Capture the cell that displays the provided text and extract its [x, y] central coordinate. 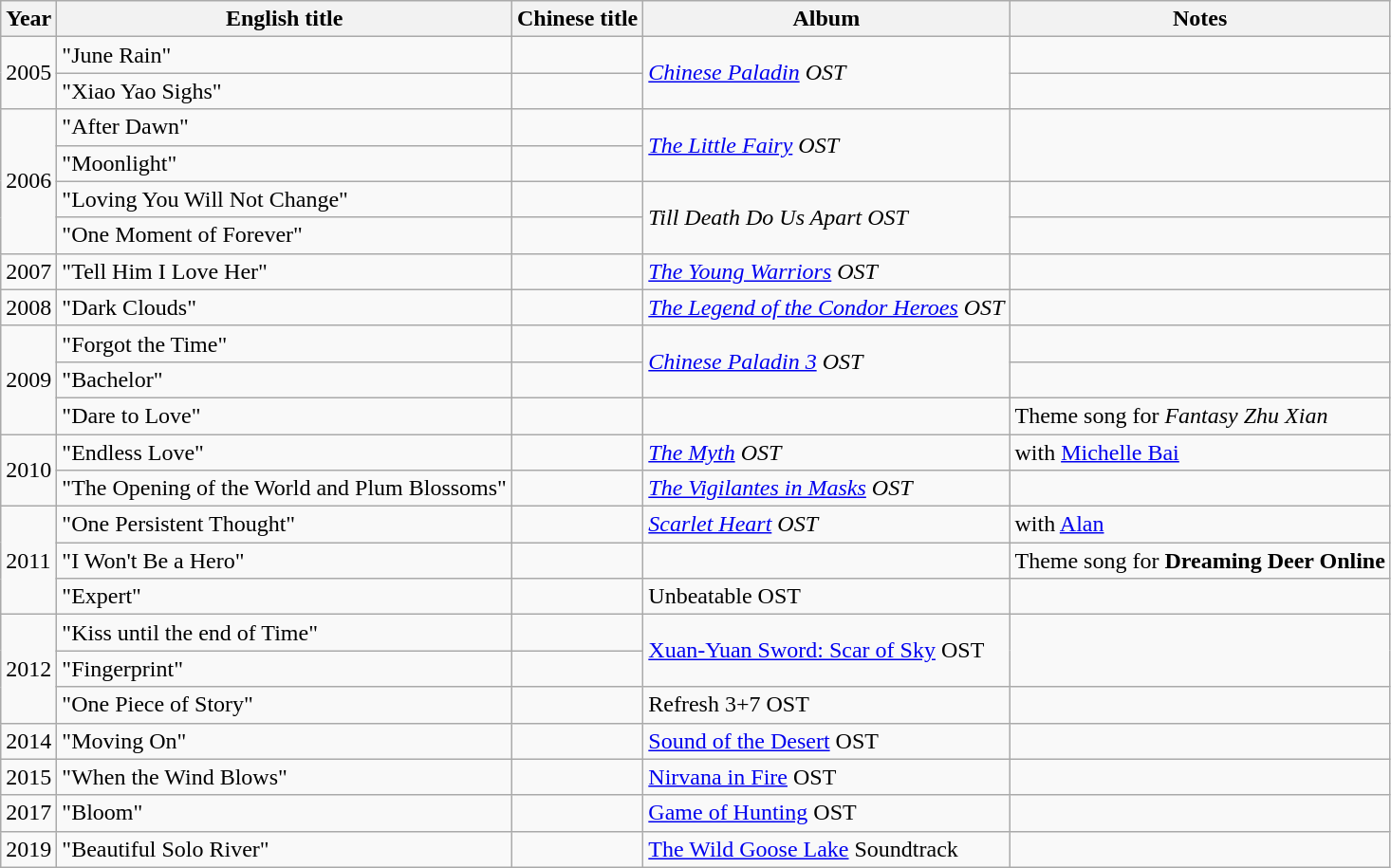
Unbeatable OST [826, 597]
The Young Warriors OST [826, 271]
"Endless Love" [285, 452]
Chinese title [577, 19]
2005 [28, 73]
"June Rain" [285, 55]
2015 [28, 777]
Game of Hunting OST [826, 813]
"The Opening of the World and Plum Blossoms" [285, 489]
Chinese Paladin 3 OST [826, 361]
Album [826, 19]
"Beautiful Solo River" [285, 849]
2009 [28, 379]
Till Death Do Us Apart OST [826, 217]
"Loving You Will Not Change" [285, 199]
"Moonlight" [285, 163]
2017 [28, 813]
Xuan-Yuan Sword: Scar of Sky OST [826, 651]
2007 [28, 271]
The Wild Goose Lake Soundtrack [826, 849]
Refresh 3+7 OST [826, 705]
"Moving On" [285, 741]
Theme song for Fantasy Zhu Xian [1199, 416]
2012 [28, 669]
"I Won't Be a Hero" [285, 561]
The Legend of the Condor Heroes OST [826, 307]
2011 [28, 561]
"Dark Clouds" [285, 307]
"Fingerprint" [285, 669]
2010 [28, 471]
with Alan [1199, 525]
"Tell Him I Love Her" [285, 271]
"When the Wind Blows" [285, 777]
"One Piece of Story" [285, 705]
"Xiao Yao Sighs" [285, 91]
2019 [28, 849]
2006 [28, 181]
Scarlet Heart OST [826, 525]
"Bloom" [285, 813]
2014 [28, 741]
"Expert" [285, 597]
"Bachelor" [285, 379]
"Dare to Love" [285, 416]
"After Dawn" [285, 127]
"One Moment of Forever" [285, 235]
Notes [1199, 19]
The Vigilantes in Masks OST [826, 489]
"Forgot the Time" [285, 343]
Theme song for Dreaming Deer Online [1199, 561]
English title [285, 19]
Year [28, 19]
Sound of the Desert OST [826, 741]
with Michelle Bai [1199, 452]
The Little Fairy OST [826, 145]
2008 [28, 307]
"One Persistent Thought" [285, 525]
Nirvana in Fire OST [826, 777]
Chinese Paladin OST [826, 73]
"Kiss until the end of Time" [285, 633]
The Myth OST [826, 452]
